Output the [X, Y] coordinate of the center of the cell containing the given text.  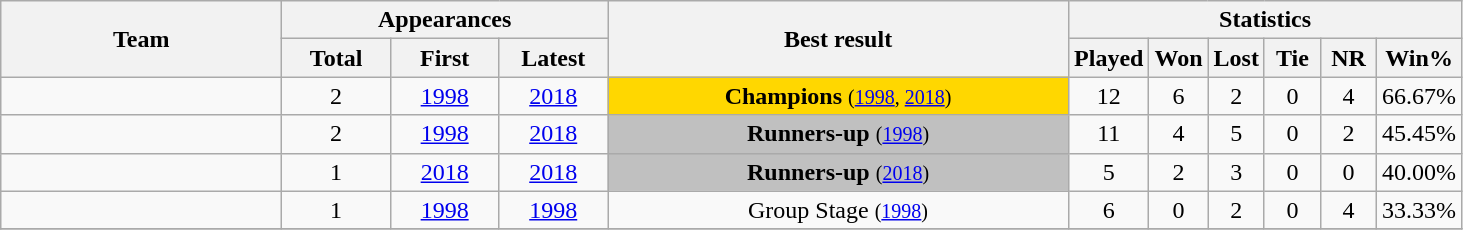
11 [1109, 134]
3 [1236, 172]
Team [142, 39]
Won [1178, 58]
First [444, 58]
NR [1349, 58]
Played [1109, 58]
Lost [1236, 58]
Champions (1998, 2018) [838, 96]
Tie [1292, 58]
Appearances [445, 20]
Runners-up (2018) [838, 172]
Statistics [1266, 20]
33.33% [1420, 210]
12 [1109, 96]
45.45% [1420, 134]
Win% [1420, 58]
Best result [838, 39]
Group Stage (1998) [838, 210]
40.00% [1420, 172]
Total [336, 58]
Runners-up (1998) [838, 134]
66.67% [1420, 96]
Latest [554, 58]
